Determine the [X, Y] coordinate at the center of the cell enclosing the given text.  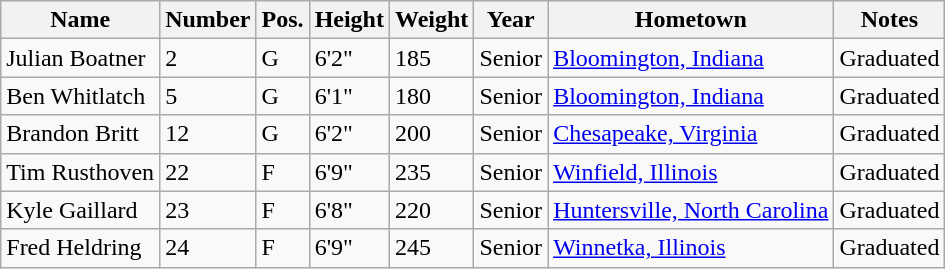
6'8" [349, 210]
2 [208, 58]
Winfield, Illinois [691, 172]
180 [431, 96]
220 [431, 210]
245 [431, 248]
200 [431, 134]
185 [431, 58]
Pos. [282, 20]
Number [208, 20]
Notes [890, 20]
Huntersville, North Carolina [691, 210]
6'1" [349, 96]
Julian Boatner [80, 58]
Winnetka, Illinois [691, 248]
235 [431, 172]
Hometown [691, 20]
Name [80, 20]
5 [208, 96]
22 [208, 172]
23 [208, 210]
24 [208, 248]
Brandon Britt [80, 134]
Height [349, 20]
Weight [431, 20]
Chesapeake, Virginia [691, 134]
Year [511, 20]
Ben Whitlatch [80, 96]
12 [208, 134]
Fred Heldring [80, 248]
Kyle Gaillard [80, 210]
Tim Rusthoven [80, 172]
